Scan for the cell matching the given text and deliver its [X, Y] coordinate at center. 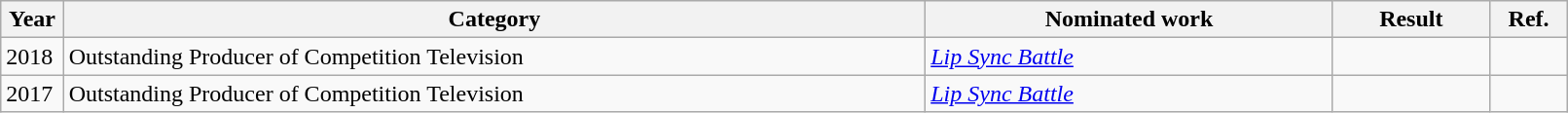
Nominated work [1129, 19]
Year [32, 19]
2018 [32, 56]
Result [1411, 19]
2017 [32, 94]
Ref. [1528, 19]
Category [494, 19]
